Search for the cell housing the specified text and yield its [x, y] center coordinate. 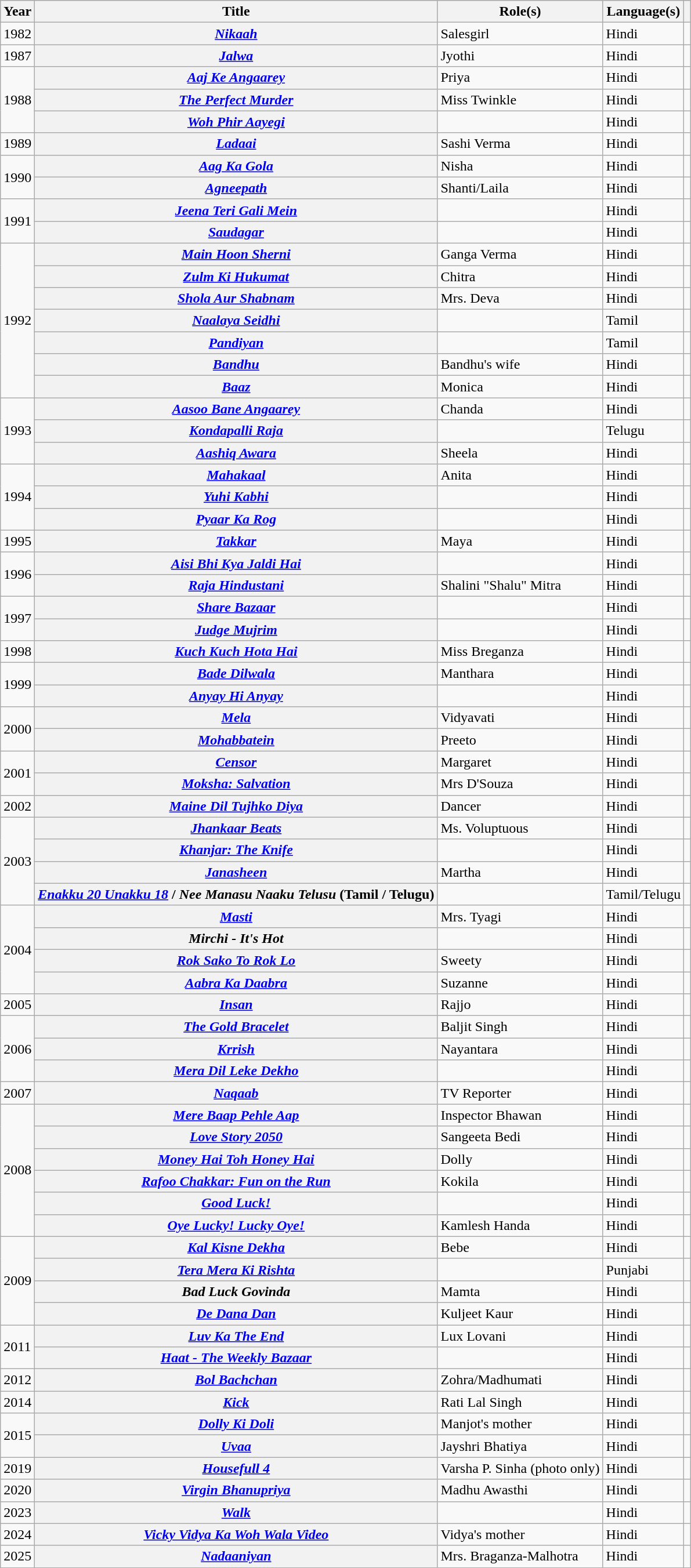
2024 [17, 1534]
Rati Lal Singh [520, 1402]
1991 [17, 221]
Ladaai [236, 144]
Shola Aur Shabnam [236, 299]
2007 [17, 1093]
1982 [17, 34]
2025 [17, 1556]
2005 [17, 1005]
1998 [17, 652]
Moksha: Salvation [236, 784]
Maine Dil Tujhko Diya [236, 806]
Maya [520, 541]
Mere Baap Pehle Aap [236, 1115]
Rok Sako To Rok Lo [236, 960]
Salesgirl [520, 34]
Mohabbatein [236, 740]
Kal Kisne Dekha [236, 1247]
1988 [17, 100]
Chitra [520, 277]
2012 [17, 1380]
Aag Ka Gola [236, 166]
Rafoo Chakkar: Fun on the Run [236, 1181]
Baaz [236, 387]
Jayshri Bhatiya [520, 1446]
Naalaya Seidhi [236, 321]
Year [17, 12]
Ganga Verma [520, 254]
Telugu [643, 431]
Naqaab [236, 1093]
Varsha P. Sinha (photo only) [520, 1468]
Rajjo [520, 1005]
1990 [17, 177]
Walk [236, 1512]
De Dana Dan [236, 1313]
Bade Dilwala [236, 674]
Mrs. Deva [520, 299]
1992 [17, 320]
Pandiyan [236, 343]
Mahakaal [236, 475]
Ms. Voluptuous [520, 828]
Anita [520, 475]
Good Luck! [236, 1203]
Zulm Ki Hukumat [236, 277]
Vidyavati [520, 718]
Jeena Teri Gali Mein [236, 210]
1995 [17, 541]
Shalini "Shalu" Mitra [520, 585]
Mirchi - It's Hot [236, 938]
2023 [17, 1512]
Mrs D'Souza [520, 784]
Love Story 2050 [236, 1137]
Pyaar Ka Rog [236, 519]
The Perfect Murder [236, 100]
Title [236, 12]
Madhu Awasthi [520, 1490]
2002 [17, 806]
Share Bazaar [236, 607]
Priya [520, 78]
Yuhi Kabhi [236, 497]
1999 [17, 685]
Money Hai Toh Honey Hai [236, 1159]
Nadaaniyan [236, 1556]
2011 [17, 1346]
2004 [17, 949]
Bandhu [236, 365]
Martha [520, 872]
Bad Luck Govinda [236, 1291]
Jalwa [236, 56]
Lux Lovani [520, 1335]
Haat - The Weekly Bazaar [236, 1358]
2001 [17, 773]
Aisi Bhi Kya Jaldi Hai [236, 563]
2003 [17, 861]
Nisha [520, 166]
Miss Twinkle [520, 100]
2020 [17, 1490]
2008 [17, 1170]
Monica [520, 387]
Bebe [520, 1247]
Woh Phir Aayegi [236, 122]
Insan [236, 1005]
Dolly [520, 1159]
2006 [17, 1049]
Kokila [520, 1181]
Mera Dil Leke Dekho [236, 1071]
1989 [17, 144]
Kuljeet Kaur [520, 1313]
1996 [17, 574]
Judge Mujrim [236, 629]
1993 [17, 431]
Virgin Bhanupriya [236, 1490]
TV Reporter [520, 1093]
Censor [236, 762]
Anyay Hi Anyay [236, 696]
Masti [236, 916]
Kick [236, 1402]
Manjot's mother [520, 1424]
Raja Hindustani [236, 585]
2015 [17, 1435]
Aaj Ke Angaarey [236, 78]
2009 [17, 1280]
Vicky Vidya Ka Woh Wala Video [236, 1534]
Inspector Bhawan [520, 1115]
Bandhu's wife [520, 365]
Vidya's mother [520, 1534]
Role(s) [520, 12]
Dolly Ki Doli [236, 1424]
2000 [17, 729]
1994 [17, 497]
Mamta [520, 1291]
Margaret [520, 762]
Mrs. Tyagi [520, 916]
Kondapalli Raja [236, 431]
Jyothi [520, 56]
1997 [17, 618]
Manthara [520, 674]
Punjabi [643, 1269]
Saudagar [236, 232]
Takkar [236, 541]
1987 [17, 56]
Nayantara [520, 1049]
Tamil/Telugu [643, 894]
Zohra/Madhumati [520, 1380]
Dancer [520, 806]
Preeto [520, 740]
Janasheen [236, 872]
Chanda [520, 409]
2014 [17, 1402]
Agneepath [236, 188]
Tera Mera Ki Rishta [236, 1269]
The Gold Bracelet [236, 1027]
Bol Bachchan [236, 1380]
Main Hoon Sherni [236, 254]
2019 [17, 1468]
Kuch Kuch Hota Hai [236, 652]
Enakku 20 Unakku 18 / Nee Manasu Naaku Telusu (Tamil / Telugu) [236, 894]
Aabra Ka Daabra [236, 983]
Shanti/Laila [520, 188]
Baljit Singh [520, 1027]
Sheela [520, 453]
Sangeeta Bedi [520, 1137]
Suzanne [520, 983]
Oye Lucky! Lucky Oye! [236, 1225]
Khanjar: The Knife [236, 850]
Aasoo Bane Angaarey [236, 409]
Sashi Verma [520, 144]
Miss Breganza [520, 652]
Language(s) [643, 12]
Sweety [520, 960]
Housefull 4 [236, 1468]
Uvaa [236, 1446]
Mrs. Braganza-Malhotra [520, 1556]
Krrish [236, 1049]
Kamlesh Handa [520, 1225]
Mela [236, 718]
Jhankaar Beats [236, 828]
Nikaah [236, 34]
Luv Ka The End [236, 1335]
Aashiq Awara [236, 453]
